Return the [X, Y] coordinate for the center point of the cell that contains the specified text.  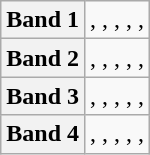
Band 1 [43, 20]
Band 3 [43, 96]
Band 4 [43, 134]
Band 2 [43, 58]
